Provide the (x, y) coordinate of the cell's center where the given text is located.  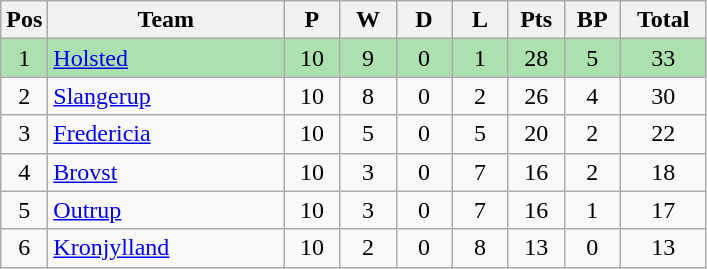
Slangerup (166, 96)
Team (166, 20)
P (312, 20)
Outrup (166, 210)
D (424, 20)
Pts (536, 20)
L (480, 20)
Holsted (166, 58)
9 (368, 58)
30 (663, 96)
Brovst (166, 172)
W (368, 20)
20 (536, 134)
28 (536, 58)
BP (592, 20)
Fredericia (166, 134)
33 (663, 58)
26 (536, 96)
17 (663, 210)
18 (663, 172)
22 (663, 134)
Kronjylland (166, 248)
Pos (24, 20)
Total (663, 20)
6 (24, 248)
